Find where the given text appears and provide that cell's center as (x, y) coordinate. 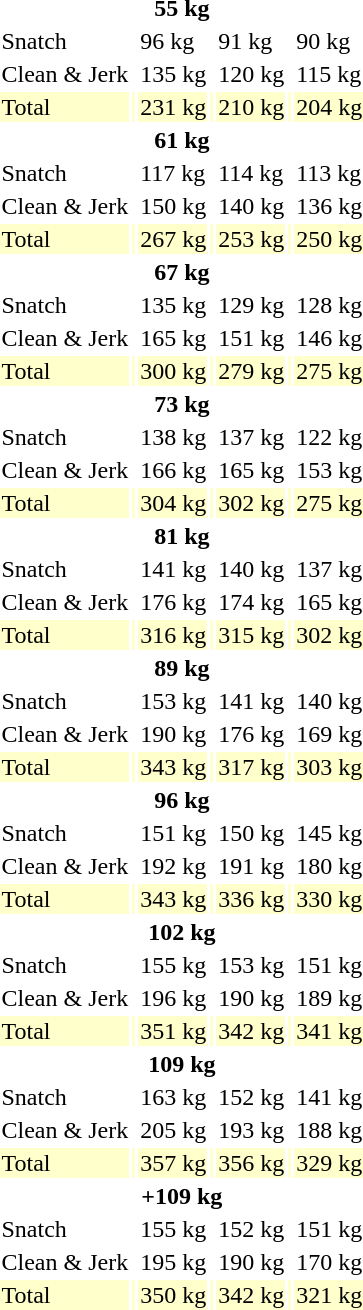
316 kg (174, 635)
196 kg (174, 998)
279 kg (252, 371)
317 kg (252, 767)
315 kg (252, 635)
253 kg (252, 239)
304 kg (174, 503)
192 kg (174, 866)
138 kg (174, 437)
357 kg (174, 1163)
114 kg (252, 173)
336 kg (252, 899)
91 kg (252, 41)
195 kg (174, 1262)
191 kg (252, 866)
356 kg (252, 1163)
166 kg (174, 470)
351 kg (174, 1031)
350 kg (174, 1295)
231 kg (174, 107)
120 kg (252, 74)
174 kg (252, 602)
210 kg (252, 107)
300 kg (174, 371)
96 kg (174, 41)
129 kg (252, 305)
193 kg (252, 1130)
117 kg (174, 173)
137 kg (252, 437)
205 kg (174, 1130)
302 kg (252, 503)
163 kg (174, 1097)
267 kg (174, 239)
